Identify which cell holds the provided text, then report its (X, Y) central coordinate. 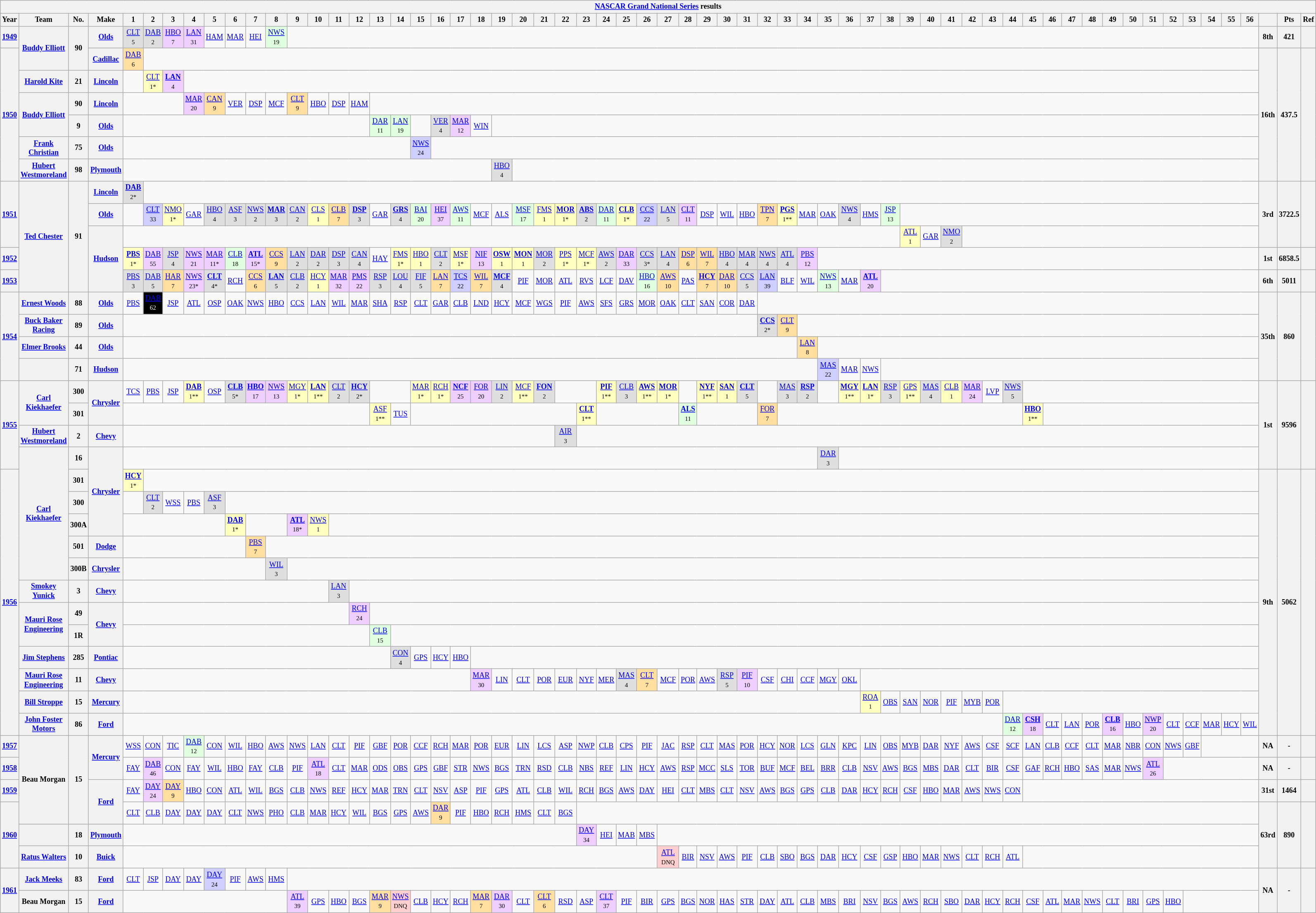
Ratus Walters (43, 857)
PBS1* (133, 259)
GLN (828, 747)
NWSDNQ (401, 901)
Buck Baker Racing (43, 325)
43 (993, 20)
PAS (688, 281)
Pontiac (106, 658)
CLB18 (235, 259)
30 (727, 20)
CCS2* (767, 325)
MGY1** (849, 392)
DAY34 (587, 835)
52 (1173, 20)
MSF17 (523, 214)
1959 (10, 791)
MAR1* (421, 392)
John Foster Motors (43, 724)
Buick (106, 857)
501 (78, 547)
RCH24 (359, 614)
41 (952, 20)
27 (668, 20)
ODS (380, 768)
Smokey Yunick (43, 591)
DAB2 (153, 37)
5062 (1289, 602)
Elmer Brooks (43, 347)
CLB1* (627, 214)
CLB7 (339, 214)
1949 (10, 37)
MAS3 (787, 392)
53 (1192, 20)
NWS2 (255, 214)
WGS (544, 303)
CHI (787, 680)
1956 (10, 602)
NWS23* (194, 281)
16th (1268, 115)
12 (359, 20)
LOU4 (401, 281)
KPC (849, 747)
NASCAR Grand National Series results (658, 7)
CLB2 (297, 281)
PHO (276, 813)
14 (401, 20)
Ted Chester (43, 237)
91 (78, 237)
RVS (587, 281)
LCF (606, 281)
GSP (891, 857)
ATL26 (1153, 768)
1960 (10, 835)
54 (1211, 20)
1958 (10, 768)
DAR10 (727, 281)
DAB1* (235, 525)
MAR3 (276, 214)
FIF5 (421, 281)
MAR12 (461, 126)
26 (647, 20)
19 (502, 20)
OKL (849, 680)
ATL1 (910, 237)
24 (606, 20)
LAN31 (194, 37)
HBO1 (421, 259)
75 (78, 148)
83 (78, 880)
HCY1* (133, 481)
1955 (10, 425)
CLB1 (952, 392)
Ref (1309, 20)
HBO16 (647, 281)
MOR2 (544, 259)
5011 (1289, 281)
LAN19 (401, 126)
NWS5 (1013, 392)
HBO1** (1033, 414)
Frank Christian (43, 148)
SHA (380, 303)
DAB55 (153, 259)
PBS3 (133, 281)
48 (1092, 20)
JSP4 (173, 259)
28 (688, 20)
22 (566, 20)
1952 (10, 259)
MCC (707, 768)
3rd (1268, 215)
NMO2 (952, 237)
DAB46 (153, 768)
NYF1** (707, 392)
DAR9 (440, 813)
AWS1** (647, 392)
SCF (1013, 747)
PPS1* (566, 259)
AIR3 (566, 436)
MAR32 (339, 281)
AWS2 (606, 259)
1954 (10, 336)
MGY (828, 680)
1 (133, 20)
MAR11* (215, 259)
CLT33 (153, 214)
BLF (787, 281)
46 (1052, 20)
ATL20 (871, 281)
MCF1** (523, 392)
NWS21 (194, 259)
NCF25 (461, 392)
89 (78, 325)
NBS (587, 768)
HAS (727, 901)
MAR24 (972, 392)
DAR2 (318, 259)
860 (1289, 336)
1951 (10, 215)
Pts (1289, 20)
25 (627, 20)
6 (235, 20)
ROA1 (871, 702)
CAN2 (297, 214)
SAS (1092, 768)
MAR7 (481, 901)
WIN (481, 126)
DAB12 (194, 747)
ALS (502, 214)
7 (255, 20)
51 (1153, 20)
CLT1** (587, 414)
63rd (1268, 835)
71 (78, 370)
98 (78, 170)
MCF4 (502, 281)
CAN4 (359, 259)
DAB2* (133, 192)
8th (1268, 37)
LND (481, 303)
CON4 (401, 658)
56 (1250, 20)
5 (215, 20)
CLT6 (544, 901)
PIF1** (606, 392)
PIF10 (747, 680)
RSP2 (808, 392)
39 (910, 20)
31st (1268, 791)
437.5 (1289, 115)
DAR12 (1013, 724)
MGY1* (297, 392)
MAR30 (481, 680)
34 (808, 20)
TPN7 (767, 214)
Cadillac (106, 59)
ALS11 (688, 414)
LVP (993, 392)
GRS (627, 303)
DAB6 (133, 59)
WIL3 (276, 569)
LAN39 (767, 281)
PGS1** (787, 214)
MON1 (523, 259)
MER (606, 680)
CLB16 (1113, 724)
DAR30 (502, 901)
BAI20 (421, 214)
20 (523, 20)
PBS7 (255, 547)
OSW1 (502, 259)
HAY (380, 259)
Dodge (106, 547)
FON2 (544, 392)
DAB5 (153, 281)
FMS1* (401, 259)
8 (276, 20)
VER (235, 104)
35 (828, 20)
HCY2* (359, 392)
RSP5 (727, 680)
RCH1* (440, 392)
LIN2 (502, 392)
HAR7 (173, 281)
38 (891, 20)
300B (78, 569)
LAN3 (339, 591)
Make (106, 20)
DAV (627, 281)
Ernest Woods (43, 303)
DAY9 (173, 791)
Team (43, 20)
HCY1 (318, 281)
GRS4 (401, 214)
9596 (1289, 425)
FMS1 (544, 214)
17 (461, 20)
421 (1289, 37)
50 (1133, 20)
BUF (767, 768)
NWS24 (421, 148)
ABS2 (587, 214)
DAB1** (194, 392)
GPS1** (910, 392)
HBO7 (173, 37)
NIF13 (481, 259)
NWS1 (318, 525)
ATL39 (297, 901)
CLT37 (606, 901)
MAS22 (828, 370)
HEI37 (440, 214)
ASF1** (380, 414)
CLT11 (688, 214)
DAB62 (153, 303)
ATL15* (255, 259)
MAR20 (194, 104)
ATL18 (318, 768)
88 (78, 303)
CLT4* (215, 281)
AWS11 (461, 214)
NBR (1133, 747)
1953 (10, 281)
3722.5 (1289, 215)
ATL18* (297, 525)
1950 (10, 115)
No. (78, 20)
AWS10 (668, 281)
47 (1072, 20)
300A (78, 525)
MSF1* (461, 259)
TOR (747, 768)
SFS (606, 303)
DAR33 (627, 259)
CLB15 (380, 636)
CLS1 (318, 214)
CPS (627, 747)
1961 (10, 890)
Bill Stroppe (43, 702)
6th (1268, 281)
CCS22 (647, 214)
4 (194, 20)
CCS (297, 303)
TCS (133, 392)
33 (787, 20)
MCF1* (587, 259)
CCS3* (647, 259)
CLT7 (647, 680)
FOR20 (481, 392)
BRR (828, 768)
JAC (668, 747)
LAN1* (871, 392)
CCS5 (747, 281)
TUS (401, 414)
VER4 (440, 126)
285 (78, 658)
Jim Stephens (43, 658)
PBS12 (808, 259)
HBO17 (255, 392)
DAR3 (828, 458)
Year (10, 20)
CAN9 (215, 104)
ATLDNQ (668, 857)
1957 (10, 747)
PMS22 (359, 281)
LAN1** (318, 392)
TIC (173, 747)
Jack Meeks (43, 880)
45 (1033, 20)
COR (727, 303)
1464 (1289, 791)
42 (972, 20)
TCS22 (461, 281)
890 (1289, 835)
9th (1268, 602)
NWS19 (276, 37)
MAS (727, 747)
GAF (1033, 768)
MAR9 (380, 901)
DSP6 (688, 259)
1R (78, 636)
23 (587, 20)
31 (747, 20)
36 (849, 20)
NMO1* (173, 214)
LAN2 (297, 259)
LAN8 (808, 347)
55 (1232, 20)
CLT1* (153, 81)
40 (931, 20)
CCS6 (255, 281)
JSP13 (891, 214)
29 (707, 20)
FOR7 (767, 414)
SAN1 (727, 392)
6858.5 (1289, 259)
86 (78, 724)
CSH18 (1033, 724)
ATL4 (787, 259)
HCY7 (707, 281)
MAB (627, 835)
NWP (587, 747)
NWP20 (1153, 724)
CCS9 (276, 259)
CLB5* (235, 392)
BEL (808, 768)
32 (767, 20)
Harold Kite (43, 81)
37 (871, 20)
13 (380, 20)
35th (1268, 336)
MAR4 (747, 259)
CLB3 (627, 392)
LAN7 (440, 281)
SLS (727, 768)
